Provide the [x, y] coordinate of the cell's center where the given text is located.  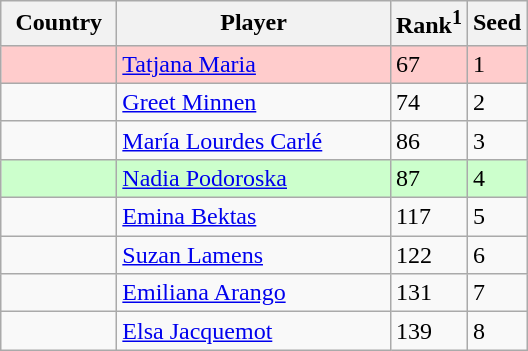
6 [496, 255]
Suzan Lamens [254, 255]
Player [254, 24]
Greet Minnen [254, 102]
7 [496, 293]
122 [428, 255]
Tatjana Maria [254, 64]
Rank1 [428, 24]
1 [496, 64]
Seed [496, 24]
86 [428, 140]
8 [496, 331]
Country [59, 24]
5 [496, 217]
117 [428, 217]
Emiliana Arango [254, 293]
Emina Bektas [254, 217]
Elsa Jacquemot [254, 331]
3 [496, 140]
67 [428, 64]
131 [428, 293]
4 [496, 178]
2 [496, 102]
Nadia Podoroska [254, 178]
74 [428, 102]
139 [428, 331]
87 [428, 178]
María Lourdes Carlé [254, 140]
